Identify which cell holds the provided text, then report its [X, Y] central coordinate. 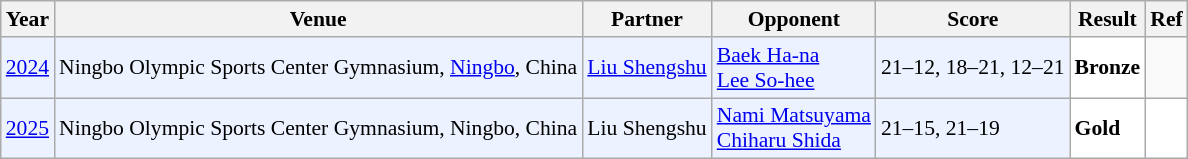
21–12, 18–21, 12–21 [973, 68]
Result [1108, 19]
Venue [318, 19]
Bronze [1108, 68]
2024 [28, 68]
Baek Ha-na Lee So-hee [794, 68]
Gold [1108, 128]
Opponent [794, 19]
21–15, 21–19 [973, 128]
Ref [1166, 19]
Score [973, 19]
Year [28, 19]
2025 [28, 128]
Partner [646, 19]
Nami Matsuyama Chiharu Shida [794, 128]
